From the cell containing the given text, extract its center point as (X, Y) coordinate. 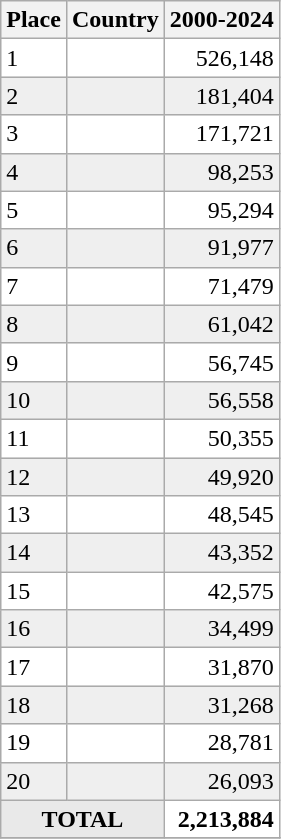
49,920 (222, 477)
181,404 (222, 96)
19 (34, 743)
42,575 (222, 591)
12 (34, 477)
2000-2024 (222, 20)
31,268 (222, 705)
1 (34, 58)
15 (34, 591)
14 (34, 553)
3 (34, 134)
26,093 (222, 781)
6 (34, 248)
11 (34, 438)
Place (34, 20)
2 (34, 96)
34,499 (222, 629)
20 (34, 781)
5 (34, 210)
Country (115, 20)
56,745 (222, 362)
98,253 (222, 172)
95,294 (222, 210)
8 (34, 324)
28,781 (222, 743)
7 (34, 286)
91,977 (222, 248)
50,355 (222, 438)
2,213,884 (222, 819)
16 (34, 629)
18 (34, 705)
56,558 (222, 400)
4 (34, 172)
43,352 (222, 553)
48,545 (222, 515)
17 (34, 667)
9 (34, 362)
61,042 (222, 324)
10 (34, 400)
71,479 (222, 286)
TOTAL (82, 819)
13 (34, 515)
526,148 (222, 58)
171,721 (222, 134)
31,870 (222, 667)
